Extract the (x, y) coordinate from the center of the cell holding the provided text.  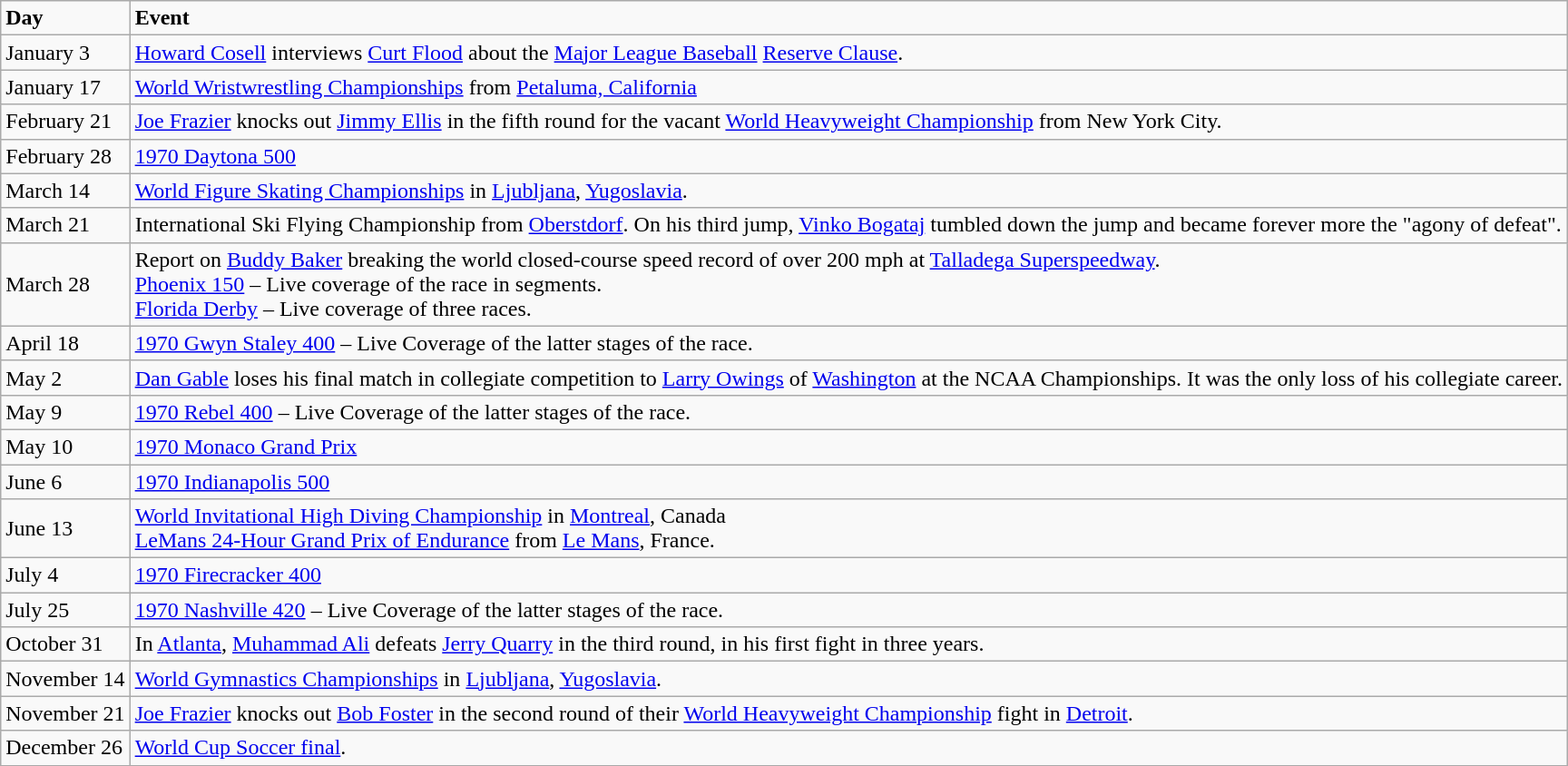
1970 Firecracker 400 (848, 575)
1970 Monaco Grand Prix (848, 447)
World Gymnastics Championships in Ljubljana, Yugoslavia. (848, 679)
Joe Frazier knocks out Jimmy Ellis in the fifth round for the vacant World Heavyweight Championship from New York City. (848, 122)
Joe Frazier knocks out Bob Foster in the second round of their World Heavyweight Championship fight in Detroit. (848, 713)
1970 Nashville 420 – Live Coverage of the latter stages of the race. (848, 610)
November 21 (65, 713)
May 10 (65, 447)
World Figure Skating Championships in Ljubljana, Yugoslavia. (848, 191)
June 13 (65, 528)
March 28 (65, 284)
January 17 (65, 87)
Howard Cosell interviews Curt Flood about the Major League Baseball Reserve Clause. (848, 53)
In Atlanta, Muhammad Ali defeats Jerry Quarry in the third round, in his first fight in three years. (848, 644)
January 3 (65, 53)
June 6 (65, 482)
1970 Indianapolis 500 (848, 482)
February 21 (65, 122)
1970 Gwyn Staley 400 – Live Coverage of the latter stages of the race. (848, 343)
May 9 (65, 412)
March 21 (65, 225)
April 18 (65, 343)
Day (65, 18)
March 14 (65, 191)
1970 Rebel 400 – Live Coverage of the latter stages of the race. (848, 412)
Event (848, 18)
November 14 (65, 679)
World Invitational High Diving Championship in Montreal, Canada LeMans 24-Hour Grand Prix of Endurance from Le Mans, France. (848, 528)
World Wristwrestling Championships from Petaluma, California (848, 87)
July 4 (65, 575)
World Cup Soccer final. (848, 748)
May 2 (65, 378)
October 31 (65, 644)
July 25 (65, 610)
1970 Daytona 500 (848, 156)
February 28 (65, 156)
December 26 (65, 748)
